Determine the (x, y) coordinate at the center of the cell enclosing the given text.  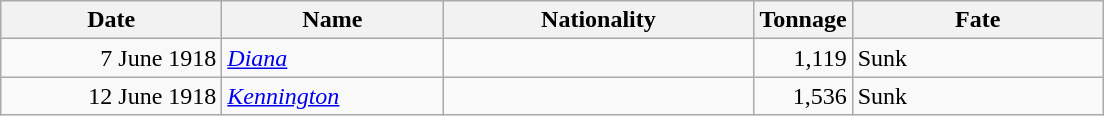
Kennington (332, 96)
12 June 1918 (112, 96)
Nationality (598, 20)
Date (112, 20)
Fate (978, 20)
1,536 (803, 96)
1,119 (803, 58)
Name (332, 20)
Tonnage (803, 20)
7 June 1918 (112, 58)
Diana (332, 58)
